Detect which cell encompasses the target text, then output its [x, y] center coordinate. 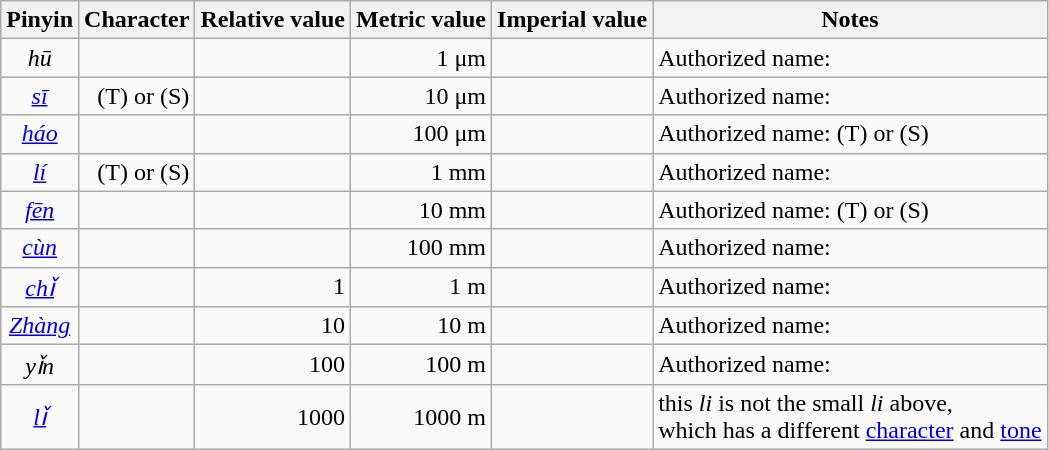
1000 [273, 416]
100 μm [422, 134]
100 mm [422, 248]
10 m [422, 326]
sī [40, 96]
Pinyin [40, 20]
Imperial value [572, 20]
lǐ [40, 416]
this li is not the small li above, which has a different character and tone [850, 416]
yǐn [40, 365]
Zhàng [40, 326]
Metric value [422, 20]
100 m [422, 365]
1 m [422, 287]
hū [40, 58]
100 [273, 365]
1000 m [422, 416]
10 μm [422, 96]
Character [137, 20]
10 [273, 326]
fēn [40, 210]
1 μm [422, 58]
1 mm [422, 172]
10 mm [422, 210]
chǐ [40, 287]
Notes [850, 20]
cùn [40, 248]
Relative value [273, 20]
lí [40, 172]
1 [273, 287]
háo [40, 134]
